Return the [X, Y] coordinate for the center point of the cell that contains the specified text.  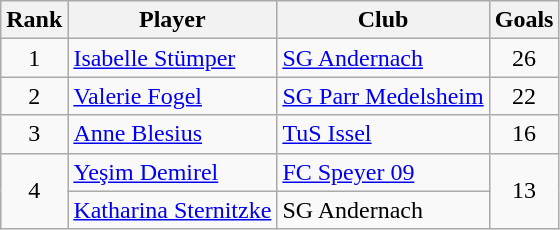
Player [172, 20]
13 [524, 191]
SG Parr Medelsheim [383, 96]
Isabelle Stümper [172, 58]
Katharina Sternitzke [172, 210]
Anne Blesius [172, 134]
Rank [34, 20]
16 [524, 134]
TuS Issel [383, 134]
FC Speyer 09 [383, 172]
Goals [524, 20]
Yeşim Demirel [172, 172]
3 [34, 134]
Club [383, 20]
4 [34, 191]
Valerie Fogel [172, 96]
2 [34, 96]
22 [524, 96]
1 [34, 58]
26 [524, 58]
